Capture the cell that displays the provided text and extract its [X, Y] central coordinate. 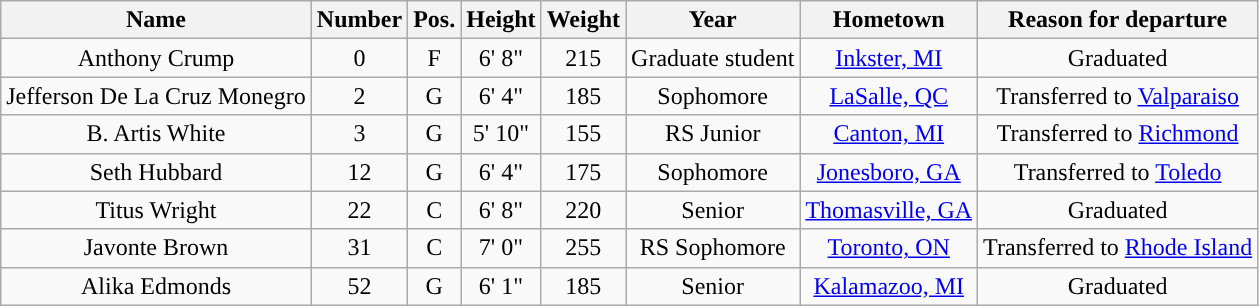
Hometown [889, 20]
215 [583, 58]
B. Artis White [156, 134]
RS Sophomore [713, 248]
22 [359, 210]
Titus Wright [156, 210]
Anthony Crump [156, 58]
Transferred to Rhode Island [1118, 248]
Alika Edmonds [156, 286]
Seth Hubbard [156, 172]
3 [359, 134]
31 [359, 248]
RS Junior [713, 134]
Inkster, MI [889, 58]
6' 1" [501, 286]
0 [359, 58]
7' 0" [501, 248]
220 [583, 210]
Jefferson De La Cruz Monegro [156, 96]
Thomasville, GA [889, 210]
155 [583, 134]
52 [359, 286]
Year [713, 20]
Weight [583, 20]
Jonesboro, GA [889, 172]
Javonte Brown [156, 248]
Transferred to Toledo [1118, 172]
Pos. [434, 20]
Number [359, 20]
255 [583, 248]
2 [359, 96]
Canton, MI [889, 134]
Graduate student [713, 58]
Reason for departure [1118, 20]
Toronto, ON [889, 248]
175 [583, 172]
Transferred to Valparaiso [1118, 96]
Name [156, 20]
Transferred to Richmond [1118, 134]
5' 10" [501, 134]
LaSalle, QC [889, 96]
F [434, 58]
12 [359, 172]
Kalamazoo, MI [889, 286]
Height [501, 20]
